From the cell containing the given text, extract its center point as [x, y] coordinate. 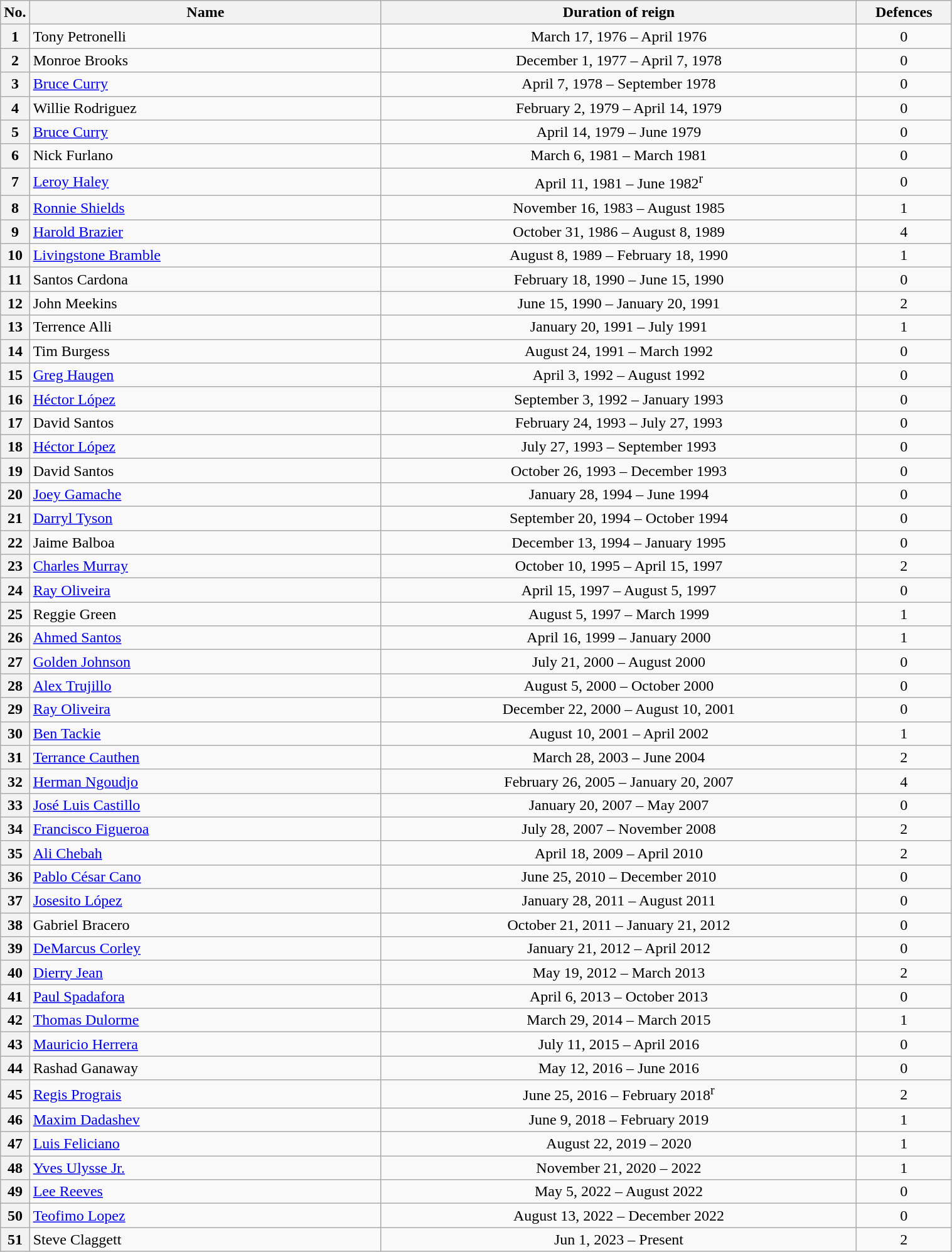
10 [15, 256]
Terrence Alli [205, 327]
Paul Spadafora [205, 996]
34 [15, 829]
April 11, 1981 – June 1982r [619, 182]
Willie Rodriguez [205, 108]
October 31, 1986 – August 8, 1989 [619, 232]
25 [15, 614]
Duration of reign [619, 13]
9 [15, 232]
April 16, 1999 – January 2000 [619, 638]
44 [15, 1068]
Teofimo Lopez [205, 1216]
August 5, 1997 – March 1999 [619, 614]
October 21, 2011 – January 21, 2012 [619, 925]
42 [15, 1020]
February 26, 2005 – January 20, 2007 [619, 781]
12 [15, 303]
Tony Petronelli [205, 36]
35 [15, 853]
43 [15, 1044]
30 [15, 733]
Maxim Dadashev [205, 1120]
17 [15, 423]
Lee Reeves [205, 1192]
45 [15, 1094]
Tim Burgess [205, 351]
February 24, 1993 – July 27, 1993 [619, 423]
Yves Ulysse Jr. [205, 1168]
April 3, 1992 – August 1992 [619, 375]
11 [15, 279]
Josesito López [205, 901]
Monroe Brooks [205, 60]
8 [15, 208]
June 9, 2018 – February 2019 [619, 1120]
24 [15, 590]
49 [15, 1192]
23 [15, 566]
19 [15, 470]
January 20, 1991 – July 1991 [619, 327]
48 [15, 1168]
Ahmed Santos [205, 638]
January 28, 2011 – August 2011 [619, 901]
33 [15, 805]
Mauricio Herrera [205, 1044]
Luis Feliciano [205, 1144]
Thomas Dulorme [205, 1020]
April 6, 2013 – October 2013 [619, 996]
October 26, 1993 – December 1993 [619, 470]
Ben Tackie [205, 733]
46 [15, 1120]
June 25, 2010 – December 2010 [619, 877]
Dierry Jean [205, 973]
John Meekins [205, 303]
Harold Brazier [205, 232]
Alex Trujillo [205, 686]
38 [15, 925]
Gabriel Bracero [205, 925]
June 15, 1990 – January 20, 1991 [619, 303]
April 7, 1978 – September 1978 [619, 84]
August 8, 1989 – February 18, 1990 [619, 256]
July 21, 2000 – August 2000 [619, 662]
July 11, 2015 – April 2016 [619, 1044]
October 10, 1995 – April 15, 1997 [619, 566]
20 [15, 494]
36 [15, 877]
José Luis Castillo [205, 805]
Terrance Cauthen [205, 757]
Rashad Ganaway [205, 1068]
51 [15, 1239]
7 [15, 182]
15 [15, 375]
Regis Prograis [205, 1094]
DeMarcus Corley [205, 949]
No. [15, 13]
Golden Johnson [205, 662]
December 1, 1977 – April 7, 1978 [619, 60]
March 6, 1981 – March 1981 [619, 156]
39 [15, 949]
5 [15, 132]
December 13, 1994 – January 1995 [619, 542]
Darryl Tyson [205, 519]
April 14, 1979 – June 1979 [619, 132]
February 18, 1990 – June 15, 1990 [619, 279]
Reggie Green [205, 614]
July 28, 2007 – November 2008 [619, 829]
Santos Cardona [205, 279]
18 [15, 446]
Ali Chebah [205, 853]
September 20, 1994 – October 1994 [619, 519]
August 22, 2019 – 2020 [619, 1144]
June 25, 2016 – February 2018r [619, 1094]
32 [15, 781]
December 22, 2000 – August 10, 2001 [619, 710]
40 [15, 973]
September 3, 1992 – January 1993 [619, 399]
3 [15, 84]
November 16, 1983 – August 1985 [619, 208]
Joey Gamache [205, 494]
March 29, 2014 – March 2015 [619, 1020]
Herman Ngoudjo [205, 781]
May 19, 2012 – March 2013 [619, 973]
Ronnie Shields [205, 208]
January 28, 1994 – June 1994 [619, 494]
27 [15, 662]
August 5, 2000 – October 2000 [619, 686]
26 [15, 638]
August 10, 2001 – April 2002 [619, 733]
31 [15, 757]
April 15, 1997 – August 5, 1997 [619, 590]
March 17, 1976 – April 1976 [619, 36]
41 [15, 996]
Pablo César Cano [205, 877]
29 [15, 710]
Jaime Balboa [205, 542]
Nick Furlano [205, 156]
May 5, 2022 – August 2022 [619, 1192]
37 [15, 901]
July 27, 1993 – September 1993 [619, 446]
November 21, 2020 – 2022 [619, 1168]
47 [15, 1144]
Francisco Figueroa [205, 829]
January 20, 2007 – May 2007 [619, 805]
Steve Claggett [205, 1239]
August 24, 1991 – March 1992 [619, 351]
21 [15, 519]
Jun 1, 2023 – Present [619, 1239]
Charles Murray [205, 566]
Defences [904, 13]
50 [15, 1216]
Greg Haugen [205, 375]
Leroy Haley [205, 182]
22 [15, 542]
6 [15, 156]
28 [15, 686]
March 28, 2003 – June 2004 [619, 757]
Name [205, 13]
February 2, 1979 – April 14, 1979 [619, 108]
13 [15, 327]
May 12, 2016 – June 2016 [619, 1068]
Livingstone Bramble [205, 256]
August 13, 2022 – December 2022 [619, 1216]
16 [15, 399]
14 [15, 351]
April 18, 2009 – April 2010 [619, 853]
January 21, 2012 – April 2012 [619, 949]
